Provide the (X, Y) coordinate of the cell's center where the given text is located.  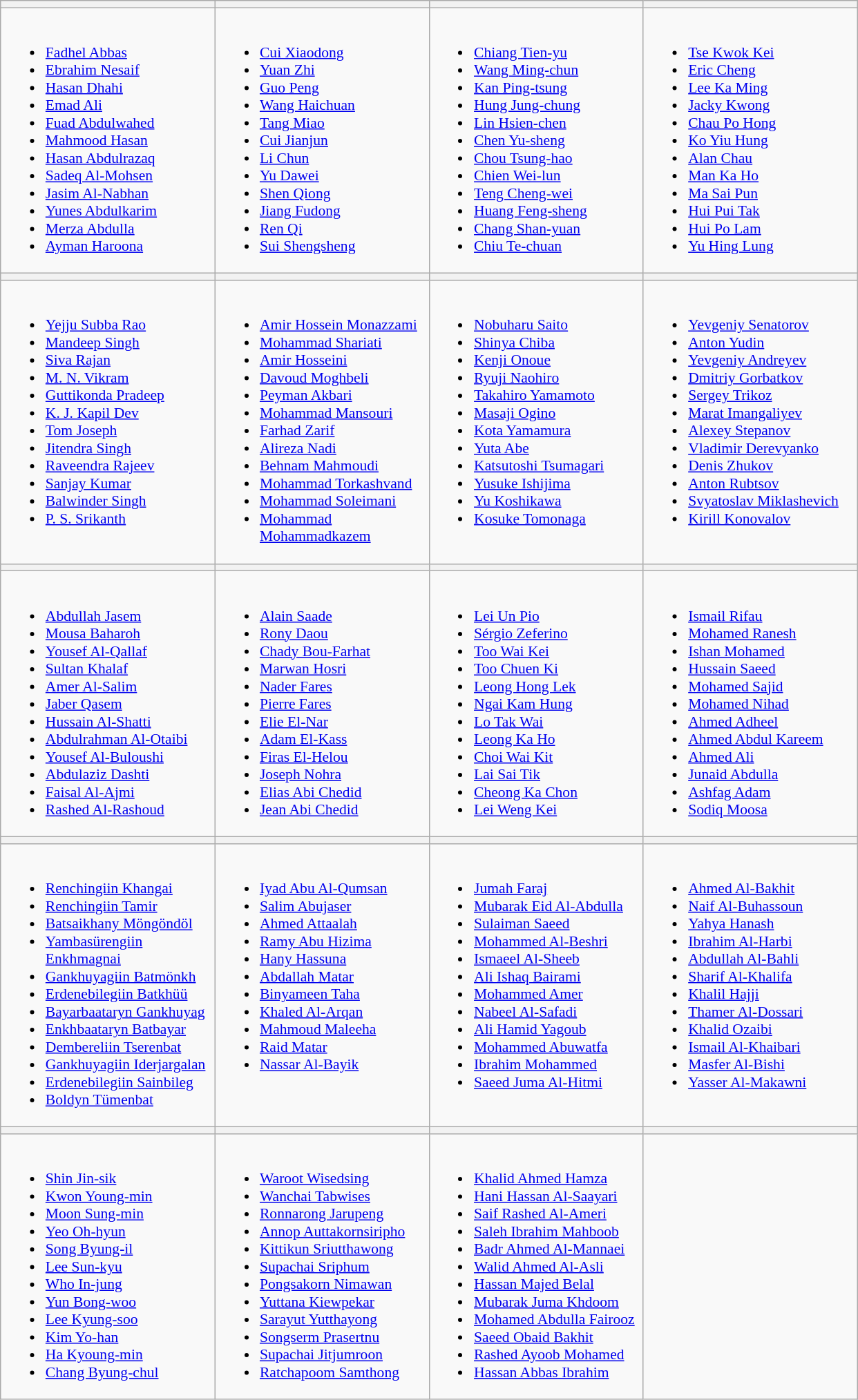
Tse Kwok KeiEric ChengLee Ka MingJacky KwongChau Po HongKo Yiu HungAlan ChauMan Ka HoMa Sai PunHui Pui TakHui Po LamYu Hing Lung (750, 141)
Cui XiaodongYuan ZhiGuo PengWang HaichuanTang MiaoCui JianjunLi ChunYu DaweiShen QiongJiang FudongRen QiSui Shengsheng (322, 141)
Lei Un PioSérgio ZeferinoToo Wai KeiToo Chuen KiLeong Hong LekNgai Kam HungLo Tak WaiLeong Ka HoChoi Wai KitLai Sai TikCheong Ka ChonLei Weng Kei (536, 704)
Shin Jin-sikKwon Young-minMoon Sung-minYeo Oh-hyunSong Byung-ilLee Sun-kyuWho In-jungYun Bong-wooLee Kyung-sooKim Yo-hanHa Kyoung-minChang Byung-chul (108, 1267)
